Output the [x, y] coordinate of the center of the cell containing the given text.  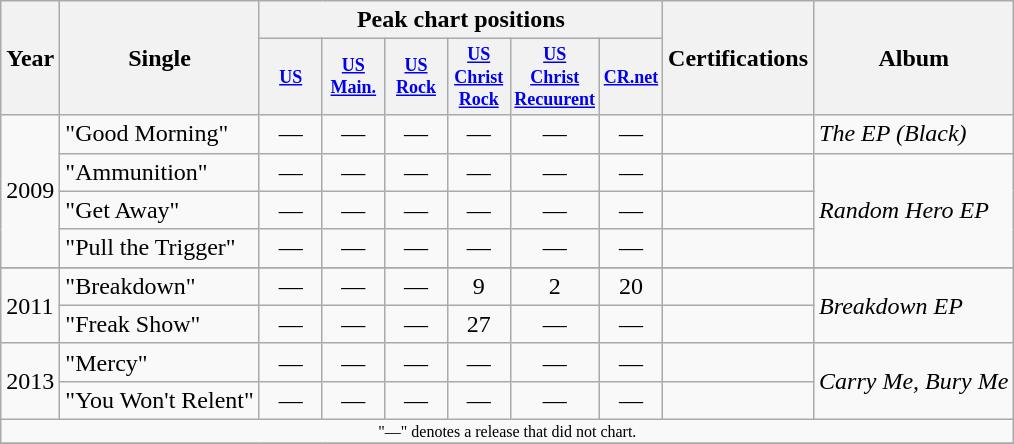
9 [478, 286]
27 [478, 324]
2009 [30, 191]
"Ammunition" [160, 172]
The EP (Black) [914, 134]
"Mercy" [160, 362]
"Breakdown" [160, 286]
US [290, 77]
Breakdown EP [914, 305]
2011 [30, 305]
Album [914, 58]
Certifications [738, 58]
"Freak Show" [160, 324]
2 [554, 286]
20 [630, 286]
"—" denotes a release that did not chart. [508, 431]
Peak chart positions [460, 20]
2013 [30, 381]
USRock [416, 77]
"Pull the Trigger" [160, 248]
"Get Away" [160, 210]
CR.net [630, 77]
Single [160, 58]
"You Won't Relent" [160, 400]
Random Hero EP [914, 210]
USChristRecuurent [554, 77]
Year [30, 58]
Carry Me, Bury Me [914, 381]
US Christ Rock [478, 77]
USMain. [354, 77]
"Good Morning" [160, 134]
